Scan for the cell matching the given text and deliver its (x, y) coordinate at center. 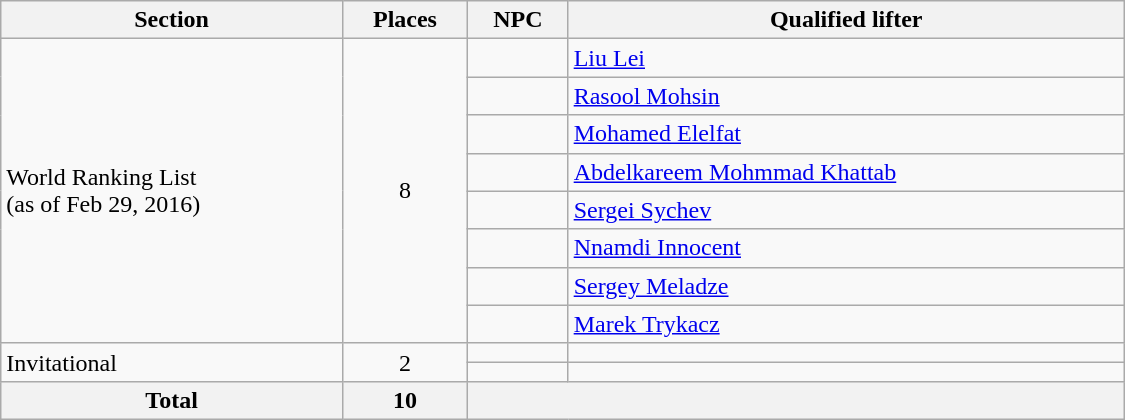
Invitational (172, 362)
Section (172, 20)
Marek Trykacz (846, 324)
Liu Lei (846, 58)
Total (172, 400)
Abdelkareem Mohmmad Khattab (846, 172)
10 (404, 400)
Qualified lifter (846, 20)
NPC (518, 20)
World Ranking List(as of Feb 29, 2016) (172, 191)
Rasool Mohsin (846, 96)
Places (404, 20)
Sergey Meladze (846, 286)
8 (404, 191)
Nnamdi Innocent (846, 248)
Mohamed Elelfat (846, 134)
Sergei Sychev (846, 210)
2 (404, 362)
